Return the [X, Y] coordinate for the center point of the cell that contains the specified text.  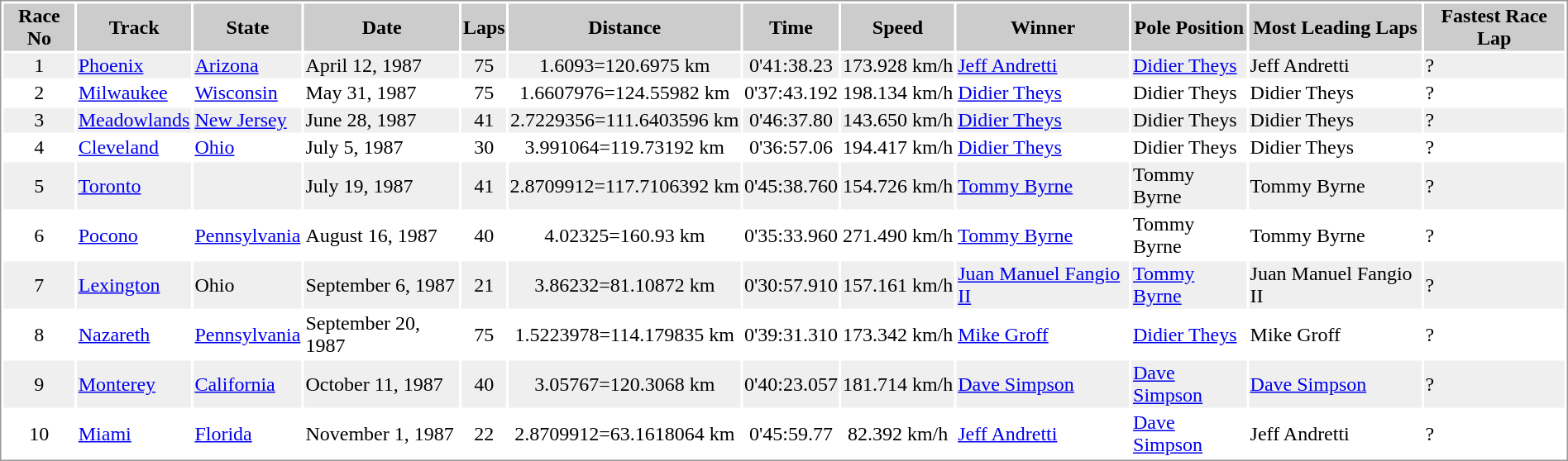
Cleveland [134, 148]
2.8709912=117.7106392 km [624, 185]
July 19, 1987 [382, 185]
0'40:23.057 [791, 383]
October 11, 1987 [382, 383]
State [248, 26]
Nazareth [134, 334]
Date [382, 26]
0'35:33.960 [791, 235]
0'45:38.760 [791, 185]
Phoenix [134, 65]
Florida [248, 433]
0'45:59.77 [791, 433]
194.417 km/h [897, 148]
1.5223978=114.179835 km [624, 334]
Miami [134, 433]
4.02325=160.93 km [624, 235]
157.161 km/h [897, 284]
August 16, 1987 [382, 235]
10 [39, 433]
Arizona [248, 65]
1.6607976=124.55982 km [624, 93]
271.490 km/h [897, 235]
1.6093=120.6975 km [624, 65]
0'30:57.910 [791, 284]
Race No [39, 26]
July 5, 1987 [382, 148]
3.05767=120.3068 km [624, 383]
New Jersey [248, 120]
1 [39, 65]
Pole Position [1189, 26]
0'46:37.80 [791, 120]
3.991064=119.73192 km [624, 148]
2.8709912=63.1618064 km [624, 433]
Distance [624, 26]
173.928 km/h [897, 65]
0'36:57.06 [791, 148]
173.342 km/h [897, 334]
Monterey [134, 383]
0'37:43.192 [791, 93]
198.134 km/h [897, 93]
5 [39, 185]
Time [791, 26]
143.650 km/h [897, 120]
Pocono [134, 235]
2 [39, 93]
8 [39, 334]
3.86232=81.10872 km [624, 284]
82.392 km/h [897, 433]
California [248, 383]
21 [484, 284]
Laps [484, 26]
9 [39, 383]
April 12, 1987 [382, 65]
November 1, 1987 [382, 433]
4 [39, 148]
7 [39, 284]
May 31, 1987 [382, 93]
September 20, 1987 [382, 334]
154.726 km/h [897, 185]
Track [134, 26]
3 [39, 120]
Most Leading Laps [1335, 26]
June 28, 1987 [382, 120]
Fastest Race Lap [1494, 26]
Meadowlands [134, 120]
Winner [1044, 26]
September 6, 1987 [382, 284]
6 [39, 235]
Milwaukee [134, 93]
Lexington [134, 284]
181.714 km/h [897, 383]
Toronto [134, 185]
22 [484, 433]
0'41:38.23 [791, 65]
2.7229356=111.6403596 km [624, 120]
Speed [897, 26]
0'39:31.310 [791, 334]
Wisconsin [248, 93]
30 [484, 148]
